Determine the (X, Y) coordinate at the center of the cell enclosing the given text.  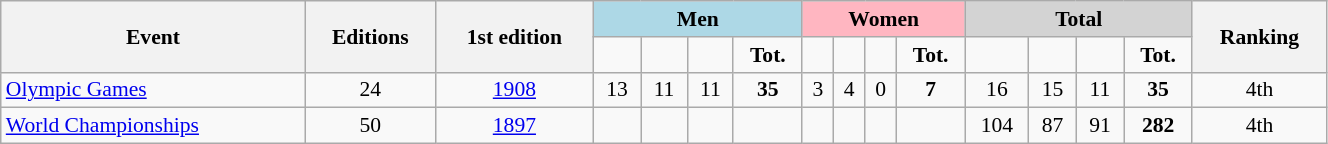
1908 (514, 90)
7 (930, 90)
1st edition (514, 36)
Event (153, 36)
Women (884, 19)
Men (698, 19)
16 (997, 90)
Editions (370, 36)
282 (1158, 126)
1897 (514, 126)
Ranking (1259, 36)
15 (1052, 90)
50 (370, 126)
91 (1100, 126)
13 (616, 90)
Olympic Games (153, 90)
87 (1052, 126)
104 (997, 126)
World Championships (153, 126)
0 (880, 90)
4 (850, 90)
24 (370, 90)
3 (818, 90)
Total (1078, 19)
